Scan for the cell matching the given text and deliver its [X, Y] coordinate at center. 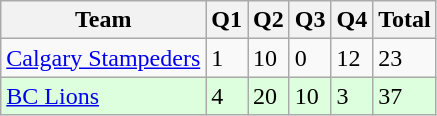
20 [269, 96]
Calgary Stampeders [104, 58]
Q2 [269, 20]
Q1 [227, 20]
37 [405, 96]
4 [227, 96]
3 [352, 96]
Team [104, 20]
0 [310, 58]
12 [352, 58]
1 [227, 58]
Total [405, 20]
23 [405, 58]
BC Lions [104, 96]
Q4 [352, 20]
Q3 [310, 20]
